Determine the (X, Y) coordinate at the center of the cell enclosing the given text.  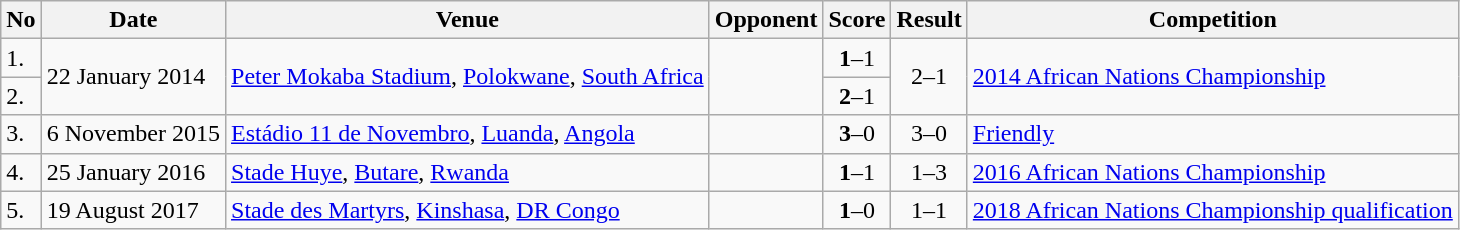
Opponent (766, 20)
1–3 (929, 172)
5. (21, 210)
25 January 2016 (133, 172)
4. (21, 172)
3. (21, 134)
Score (857, 20)
Result (929, 20)
Stade des Martyrs, Kinshasa, DR Congo (468, 210)
Stade Huye, Butare, Rwanda (468, 172)
1. (21, 58)
19 August 2017 (133, 210)
Friendly (1212, 134)
6 November 2015 (133, 134)
2. (21, 96)
1–0 (857, 210)
Venue (468, 20)
Estádio 11 de Novembro, Luanda, Angola (468, 134)
Peter Mokaba Stadium, Polokwane, South Africa (468, 77)
2016 African Nations Championship (1212, 172)
Competition (1212, 20)
2018 African Nations Championship qualification (1212, 210)
No (21, 20)
22 January 2014 (133, 77)
Date (133, 20)
2014 African Nations Championship (1212, 77)
